Scan for the cell matching the given text and deliver its (x, y) coordinate at center. 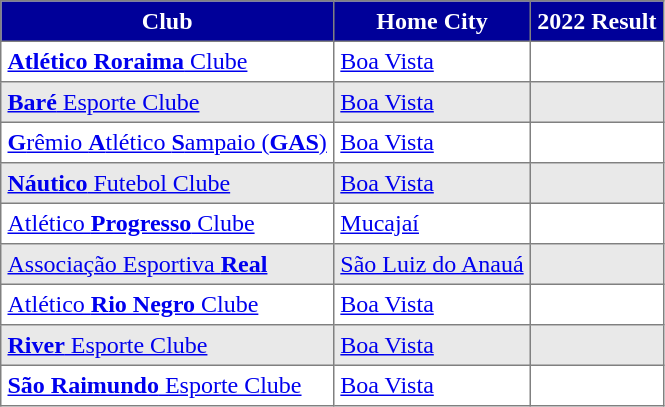
Club (168, 21)
Associação Esportiva Real (168, 264)
Grêmio Atlético Sampaio (GAS) (168, 142)
Baré Esporte Clube (168, 102)
Home City (432, 21)
2022 Result (596, 21)
Náutico Futebol Clube (168, 183)
River Esporte Clube (168, 345)
São Raimundo Esporte Clube (168, 385)
São Luiz do Anauá (432, 264)
Atlético Rio Negro Clube (168, 304)
Atlético Progresso Clube (168, 223)
Mucajaí (432, 223)
Atlético Roraima Clube (168, 61)
